Find where the given text appears and provide that cell's center as [x, y] coordinate. 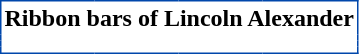
Ribbon bars of Lincoln Alexander [180, 18]
